Locate the cell with the specified text and output its (x, y) center coordinate. 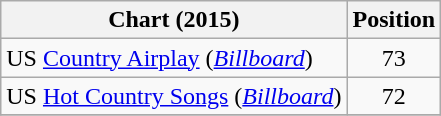
Position (394, 20)
Chart (2015) (174, 20)
72 (394, 96)
US Hot Country Songs (Billboard) (174, 96)
73 (394, 58)
US Country Airplay (Billboard) (174, 58)
